Output the [X, Y] coordinate of the center of the cell containing the given text.  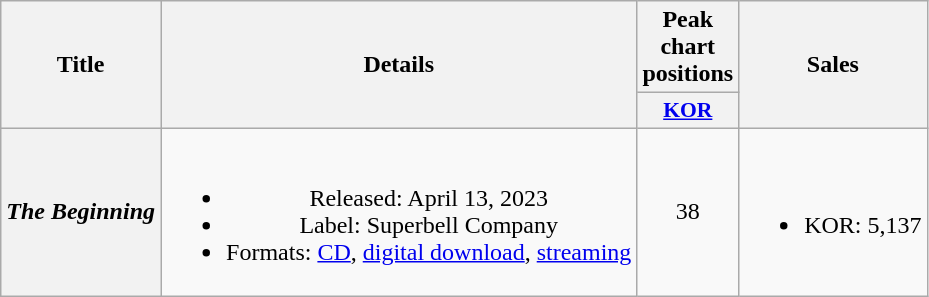
Title [81, 65]
38 [688, 212]
Sales [833, 65]
Released: April 13, 2023Label: Superbell CompanyFormats: CD, digital download, streaming [399, 212]
Peak chartpositions [688, 47]
KOR: 5,137 [833, 212]
Details [399, 65]
KOR [688, 111]
The Beginning [81, 212]
